Locate the cell with the specified text and output its [X, Y] center coordinate. 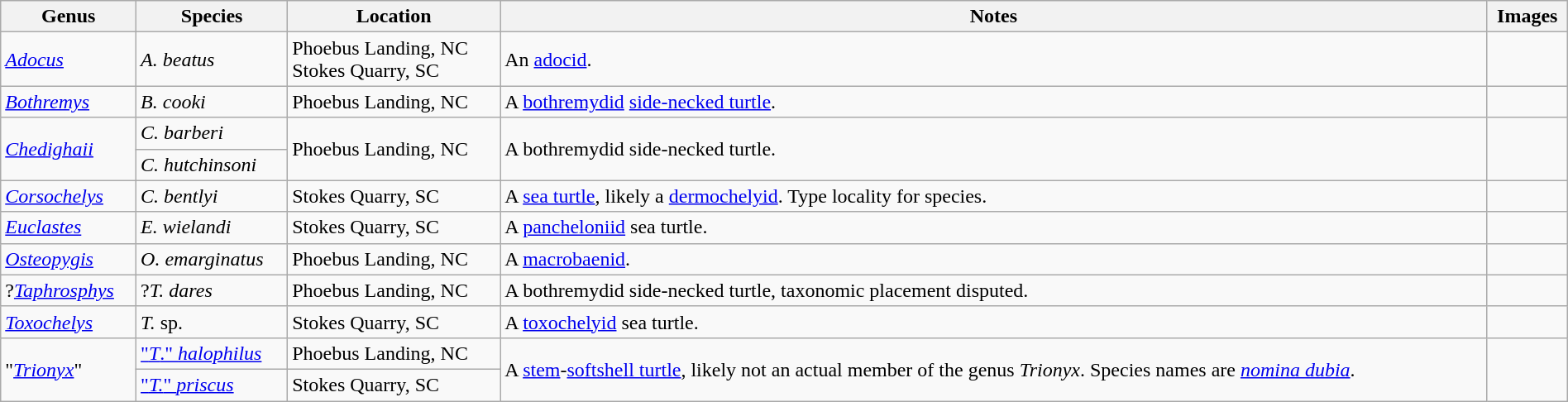
Chedighaii [69, 149]
C. hutchinsoni [212, 165]
T. sp. [212, 322]
B. cooki [212, 102]
A. beatus [212, 60]
"Trionyx" [69, 369]
Euclastes [69, 227]
Toxochelys [69, 322]
C. barberi [212, 133]
Species [212, 17]
E. wielandi [212, 227]
Notes [994, 17]
Images [1527, 17]
Location [394, 17]
A stem-softshell turtle, likely not an actual member of the genus Trionyx. Species names are nomina dubia. [994, 369]
O. emarginatus [212, 259]
Corsochelys [69, 196]
"T." priscus [212, 385]
A toxochelyid sea turtle. [994, 322]
A macrobaenid. [994, 259]
"T." halophilus [212, 353]
An adocid. [994, 60]
Genus [69, 17]
?Taphrosphys [69, 290]
Adocus [69, 60]
Phoebus Landing, NCStokes Quarry, SC [394, 60]
?T. dares [212, 290]
Bothremys [69, 102]
A bothremydid side-necked turtle, taxonomic placement disputed. [994, 290]
C. bentlyi [212, 196]
Osteopygis [69, 259]
A pancheloniid sea turtle. [994, 227]
A sea turtle, likely a dermochelyid. Type locality for species. [994, 196]
